Determine the (x, y) coordinate at the center of the cell enclosing the given text.  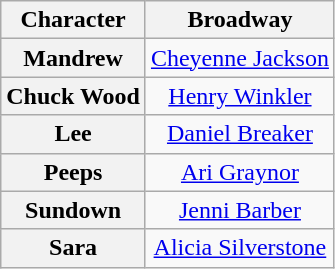
Cheyenne Jackson (240, 58)
Jenni Barber (240, 210)
Broadway (240, 20)
Peeps (74, 172)
Ari Graynor (240, 172)
Mandrew (74, 58)
Chuck Wood (74, 96)
Character (74, 20)
Alicia Silverstone (240, 248)
Henry Winkler (240, 96)
Sara (74, 248)
Daniel Breaker (240, 134)
Sundown (74, 210)
Lee (74, 134)
